Find where the given text appears and provide that cell's center as (X, Y) coordinate. 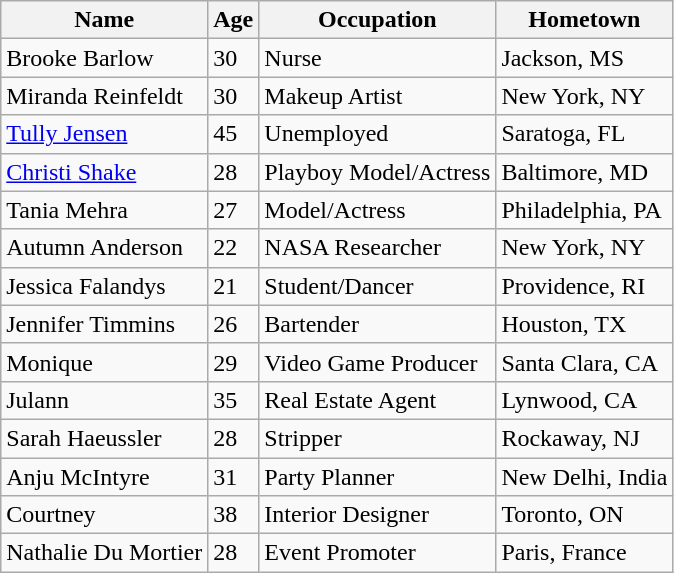
Houston, TX (584, 324)
Occupation (378, 20)
Makeup Artist (378, 96)
Julann (104, 400)
35 (234, 400)
26 (234, 324)
Tully Jensen (104, 134)
Sarah Haeussler (104, 438)
Unemployed (378, 134)
Miranda Reinfeldt (104, 96)
Name (104, 20)
Monique (104, 362)
Tania Mehra (104, 210)
Jennifer Timmins (104, 324)
Paris, France (584, 553)
Model/Actress (378, 210)
Age (234, 20)
Rockaway, NJ (584, 438)
Toronto, ON (584, 515)
Bartender (378, 324)
Nurse (378, 58)
Jackson, MS (584, 58)
Stripper (378, 438)
Student/Dancer (378, 286)
Saratoga, FL (584, 134)
38 (234, 515)
Courtney (104, 515)
Hometown (584, 20)
Lynwood, CA (584, 400)
Providence, RI (584, 286)
22 (234, 248)
Brooke Barlow (104, 58)
Video Game Producer (378, 362)
Event Promoter (378, 553)
Baltimore, MD (584, 172)
Jessica Falandys (104, 286)
Playboy Model/Actress (378, 172)
Party Planner (378, 477)
Interior Designer (378, 515)
NASA Researcher (378, 248)
Anju McIntyre (104, 477)
Autumn Anderson (104, 248)
Christi Shake (104, 172)
31 (234, 477)
Philadelphia, PA (584, 210)
Santa Clara, CA (584, 362)
Real Estate Agent (378, 400)
45 (234, 134)
29 (234, 362)
27 (234, 210)
Nathalie Du Mortier (104, 553)
21 (234, 286)
New Delhi, India (584, 477)
